Extract the (X, Y) coordinate from the center of the cell holding the provided text.  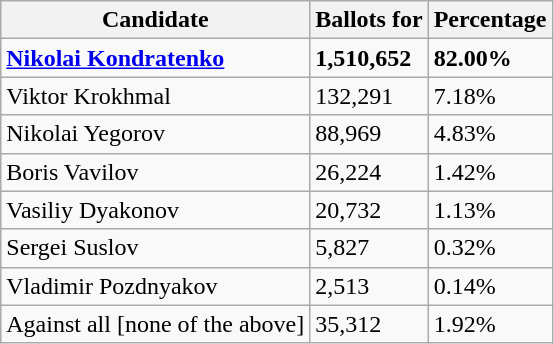
1.13% (490, 210)
132,291 (369, 96)
88,969 (369, 134)
4.83% (490, 134)
Boris Vavilov (156, 172)
Nikolai Yegorov (156, 134)
35,312 (369, 324)
2,513 (369, 286)
Ballots for (369, 20)
Candidate (156, 20)
Vasiliy Dyakonov (156, 210)
Sergei Suslov (156, 248)
Vladimir Pozdnyakov (156, 286)
0.32% (490, 248)
Viktor Krokhmal (156, 96)
Percentage (490, 20)
7.18% (490, 96)
1,510,652 (369, 58)
0.14% (490, 286)
Nikolai Kondratenko (156, 58)
1.92% (490, 324)
82.00% (490, 58)
20,732 (369, 210)
1.42% (490, 172)
Against all [none of the above] (156, 324)
26,224 (369, 172)
5,827 (369, 248)
